Identify which cell holds the provided text, then report its (x, y) central coordinate. 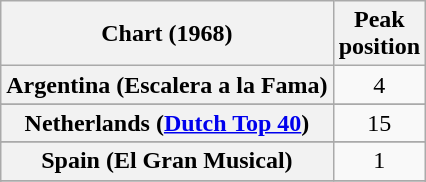
Netherlands (Dutch Top 40) (167, 123)
Argentina (Escalera a la Fama) (167, 85)
4 (379, 85)
1 (379, 161)
15 (379, 123)
Spain (El Gran Musical) (167, 161)
Peakposition (379, 34)
Chart (1968) (167, 34)
